Capture the cell that displays the provided text and extract its [x, y] central coordinate. 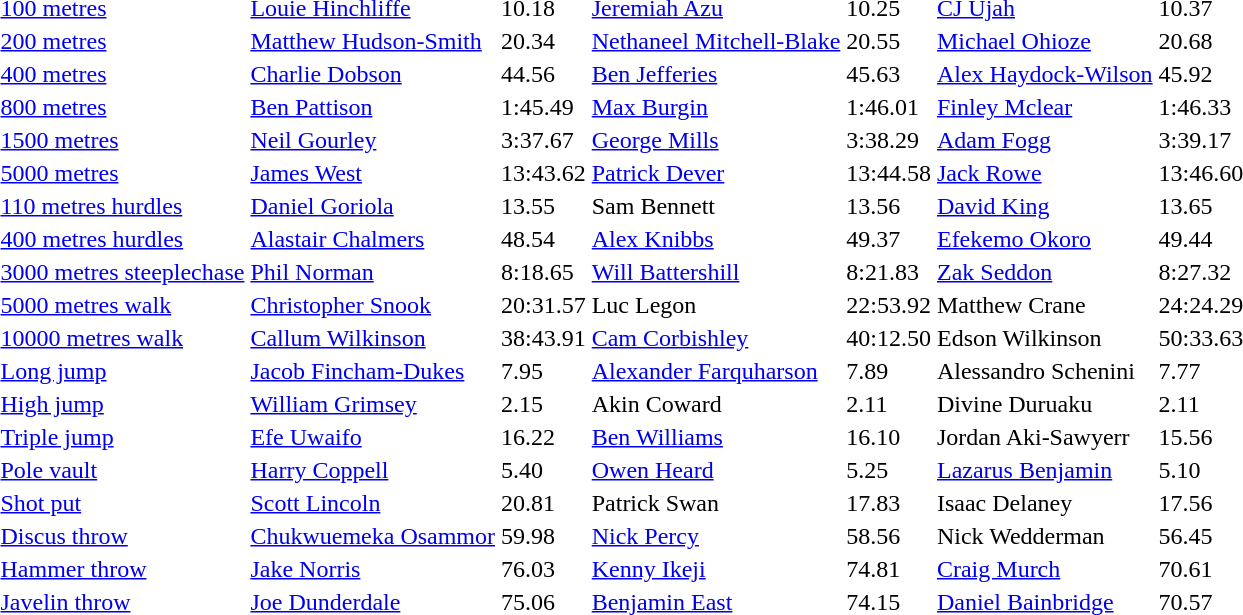
Ben Jefferies [716, 74]
7.89 [889, 371]
Daniel Goriola [373, 206]
Alessandro Schenini [1044, 371]
Luc Legon [716, 305]
Akin Coward [716, 404]
59.98 [544, 536]
Matthew Hudson-Smith [373, 41]
49.37 [889, 239]
Jack Rowe [1044, 173]
Patrick Dever [716, 173]
Alastair Chalmers [373, 239]
Owen Heard [716, 470]
13.56 [889, 206]
Chukwuemeka Osammor [373, 536]
13:44.58 [889, 173]
48.54 [544, 239]
Nick Wedderman [1044, 536]
Matthew Crane [1044, 305]
Efe Uwaifo [373, 437]
8:21.83 [889, 272]
George Mills [716, 140]
2.11 [889, 404]
Michael Ohioze [1044, 41]
20.81 [544, 503]
Max Burgin [716, 107]
5.25 [889, 470]
1:46.01 [889, 107]
Lazarus Benjamin [1044, 470]
20:31.57 [544, 305]
44.56 [544, 74]
Nick Percy [716, 536]
17.83 [889, 503]
20.34 [544, 41]
74.81 [889, 569]
Edson Wilkinson [1044, 338]
Efekemo Okoro [1044, 239]
45.63 [889, 74]
40:12.50 [889, 338]
3:37.67 [544, 140]
20.55 [889, 41]
Christopher Snook [373, 305]
Ben Pattison [373, 107]
Charlie Dobson [373, 74]
Kenny Ikeji [716, 569]
7.95 [544, 371]
Alex Knibbs [716, 239]
Isaac Delaney [1044, 503]
13.55 [544, 206]
Zak Seddon [1044, 272]
Alexander Farquharson [716, 371]
Phil Norman [373, 272]
8:18.65 [544, 272]
James West [373, 173]
Ben Williams [716, 437]
Alex Haydock-Wilson [1044, 74]
Adam Fogg [1044, 140]
13:43.62 [544, 173]
David King [1044, 206]
16.10 [889, 437]
1:45.49 [544, 107]
2.15 [544, 404]
5.40 [544, 470]
Jordan Aki-Sawyerr [1044, 437]
Jacob Fincham-Dukes [373, 371]
Neil Gourley [373, 140]
Sam Bennett [716, 206]
22:53.92 [889, 305]
76.03 [544, 569]
16.22 [544, 437]
Callum Wilkinson [373, 338]
Cam Corbishley [716, 338]
Finley Mclear [1044, 107]
3:38.29 [889, 140]
Divine Duruaku [1044, 404]
Will Battershill [716, 272]
William Grimsey [373, 404]
38:43.91 [544, 338]
Jake Norris [373, 569]
Craig Murch [1044, 569]
Harry Coppell [373, 470]
Scott Lincoln [373, 503]
Patrick Swan [716, 503]
Nethaneel Mitchell-Blake [716, 41]
58.56 [889, 536]
